For the text-containing cell, return its midpoint in [X, Y] coordinate format. 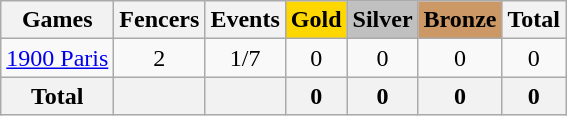
Silver [382, 20]
2 [160, 58]
1900 Paris [58, 58]
1/7 [245, 58]
Bronze [460, 20]
Gold [316, 20]
Games [58, 20]
Fencers [160, 20]
Events [245, 20]
